Detect which cell encompasses the target text, then output its [X, Y] center coordinate. 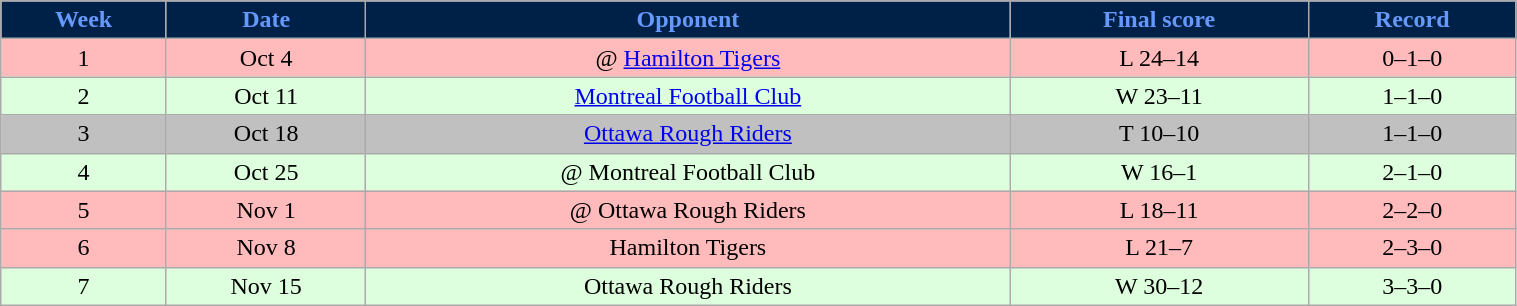
@ Montreal Football Club [688, 172]
Oct 11 [266, 96]
L 18–11 [1160, 210]
Final score [1160, 20]
Nov 15 [266, 286]
Nov 8 [266, 248]
3–3–0 [1412, 286]
2–2–0 [1412, 210]
Oct 4 [266, 58]
7 [84, 286]
3 [84, 134]
4 [84, 172]
0–1–0 [1412, 58]
2–1–0 [1412, 172]
5 [84, 210]
6 [84, 248]
Oct 25 [266, 172]
Montreal Football Club [688, 96]
L 24–14 [1160, 58]
Week [84, 20]
2–3–0 [1412, 248]
1 [84, 58]
Opponent [688, 20]
2 [84, 96]
Record [1412, 20]
Hamilton Tigers [688, 248]
@ Hamilton Tigers [688, 58]
W 30–12 [1160, 286]
Date [266, 20]
Oct 18 [266, 134]
L 21–7 [1160, 248]
T 10–10 [1160, 134]
@ Ottawa Rough Riders [688, 210]
Nov 1 [266, 210]
W 16–1 [1160, 172]
W 23–11 [1160, 96]
